Find where the given text appears and provide that cell's center as (x, y) coordinate. 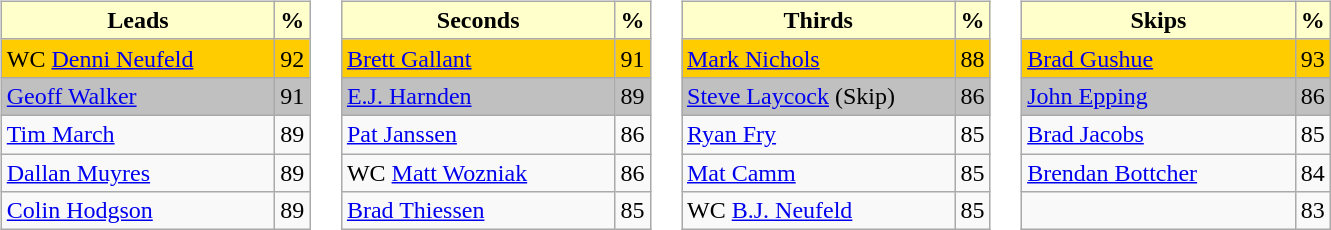
88 (972, 58)
Leads (138, 20)
Brett Gallant (478, 58)
WC B.J. Neufeld (819, 211)
92 (292, 58)
Seconds (478, 20)
Tim March (138, 134)
Brad Gushue (1159, 58)
Ryan Fry (819, 134)
Brad Thiessen (478, 211)
84 (1312, 173)
Mark Nichols (819, 58)
Brad Jacobs (1159, 134)
93 (1312, 58)
Geoff Walker (138, 96)
Dallan Muyres (138, 173)
Pat Janssen (478, 134)
WC Denni Neufeld (138, 58)
Thirds (819, 20)
83 (1312, 211)
Brendan Bottcher (1159, 173)
Steve Laycock (Skip) (819, 96)
Skips (1159, 20)
Colin Hodgson (138, 211)
John Epping (1159, 96)
Mat Camm (819, 173)
E.J. Harnden (478, 96)
WC Matt Wozniak (478, 173)
